Return the (x, y) coordinate for the center point of the cell that contains the specified text.  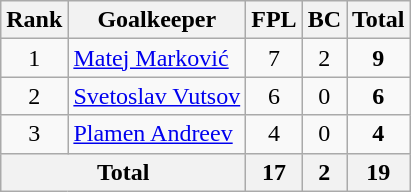
Plamen Andreev (157, 134)
9 (379, 58)
Goalkeeper (157, 20)
Matej Marković (157, 58)
19 (379, 172)
3 (34, 134)
7 (274, 58)
BC (324, 20)
FPL (274, 20)
1 (34, 58)
17 (274, 172)
Svetoslav Vutsov (157, 96)
Rank (34, 20)
